Pinpoint the cell where the given text exists, returning its [X, Y] midpoint coordinate. 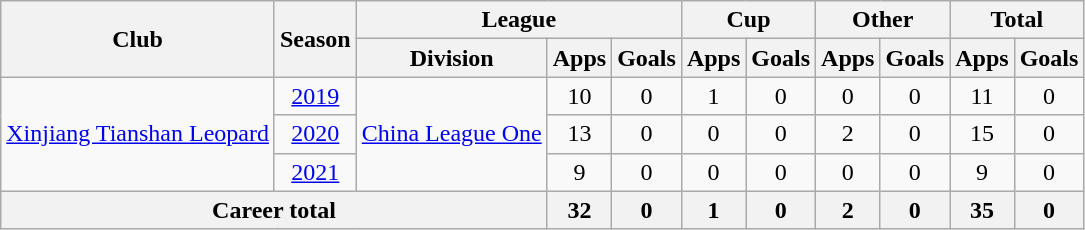
2020 [315, 134]
Total [1017, 20]
Xinjiang Tianshan Leopard [138, 134]
13 [579, 134]
35 [982, 210]
League [518, 20]
Club [138, 39]
15 [982, 134]
2021 [315, 172]
Cup [748, 20]
2019 [315, 96]
11 [982, 96]
10 [579, 96]
China League One [452, 134]
Division [452, 58]
Career total [274, 210]
Other [883, 20]
Season [315, 39]
32 [579, 210]
